Capture the cell that displays the provided text and extract its [X, Y] central coordinate. 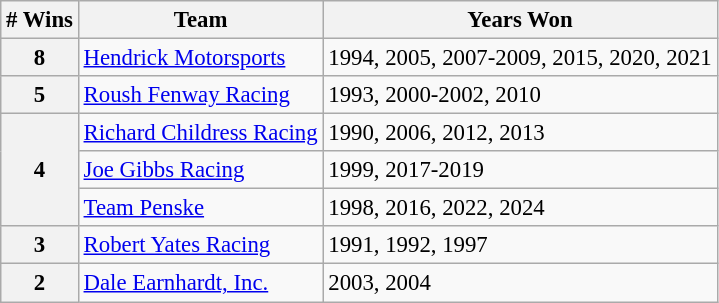
4 [40, 170]
Team Penske [200, 208]
Hendrick Motorsports [200, 58]
3 [40, 245]
8 [40, 58]
Dale Earnhardt, Inc. [200, 283]
Joe Gibbs Racing [200, 170]
Roush Fenway Racing [200, 95]
# Wins [40, 20]
Robert Yates Racing [200, 245]
Richard Childress Racing [200, 133]
2003, 2004 [520, 283]
1994, 2005, 2007-2009, 2015, 2020, 2021 [520, 58]
Years Won [520, 20]
1993, 2000-2002, 2010 [520, 95]
1991, 1992, 1997 [520, 245]
1999, 2017-2019 [520, 170]
Team [200, 20]
1990, 2006, 2012, 2013 [520, 133]
1998, 2016, 2022, 2024 [520, 208]
2 [40, 283]
5 [40, 95]
